Find where the given text appears and provide that cell's center as [x, y] coordinate. 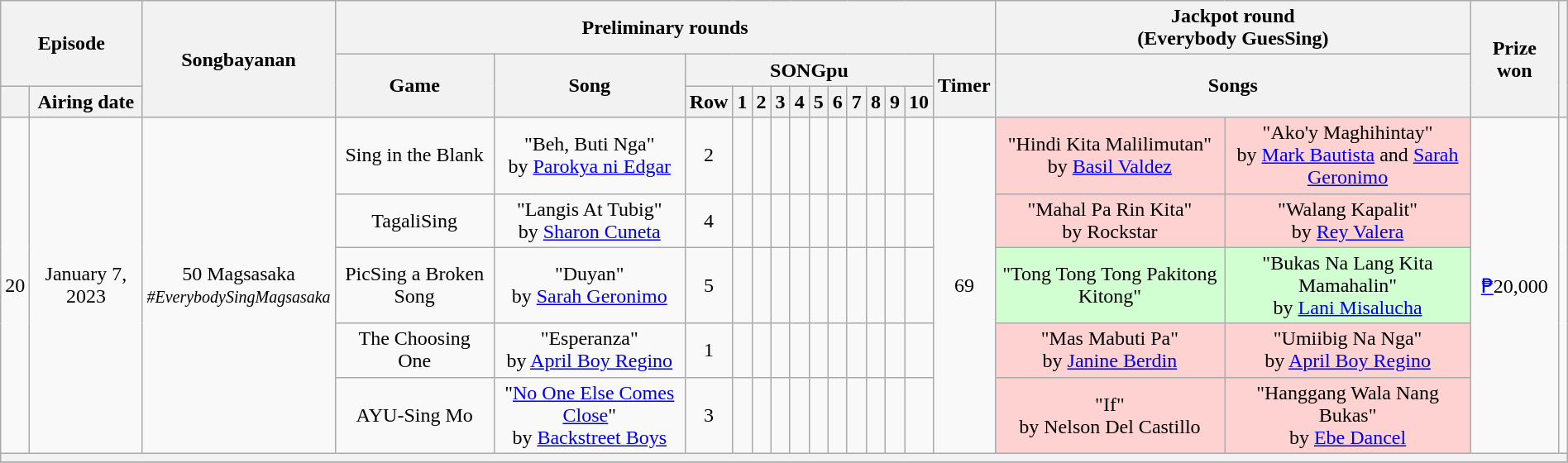
"Beh, Buti Nga"by Parokya ni Edgar [589, 155]
"Mahal Pa Rin Kita"by Rockstar [1110, 220]
69 [964, 285]
"Langis At Tubig"by Sharon Cuneta [589, 220]
"Hindi Kita Malilimutan"by Basil Valdez [1110, 155]
January 7, 2023 [86, 285]
₱20,000 [1515, 285]
"Umiibig Na Nga"by April Boy Regino [1348, 351]
"Bukas Na Lang Kita Mamahalin"by Lani Misalucha [1348, 285]
7 [857, 102]
Preliminary rounds [665, 28]
50 Magsasaka#EverybodySingMagsasaka [238, 285]
Episode [71, 43]
"Duyan"by Sarah Geronimo [589, 285]
Row [709, 102]
"Hanggang Wala Nang Bukas"by Ebe Dancel [1348, 415]
9 [895, 102]
10 [920, 102]
6 [837, 102]
Jackpot round(Everybody GuesSing) [1232, 28]
Timer [964, 86]
"Mas Mabuti Pa"by Janine Berdin [1110, 351]
8 [875, 102]
AYU-Sing Mo [414, 415]
The Choosing One [414, 351]
"If"by Nelson Del Castillo [1110, 415]
Airing date [86, 102]
"No One Else Comes Close"by Backstreet Boys [589, 415]
"Walang Kapalit"by Rey Valera [1348, 220]
Game [414, 86]
"Esperanza"by April Boy Regino [589, 351]
Songs [1232, 86]
Song [589, 86]
"Ako'y Maghihintay"by Mark Bautista and Sarah Geronimo [1348, 155]
"Tong Tong Tong Pakitong Kitong" [1110, 285]
Sing in the Blank [414, 155]
SONGpu [809, 70]
Prize won [1515, 60]
PicSing a Broken Song [414, 285]
20 [15, 285]
Songbayanan [238, 60]
TagaliSing [414, 220]
